Scan for the cell matching the given text and deliver its [X, Y] coordinate at center. 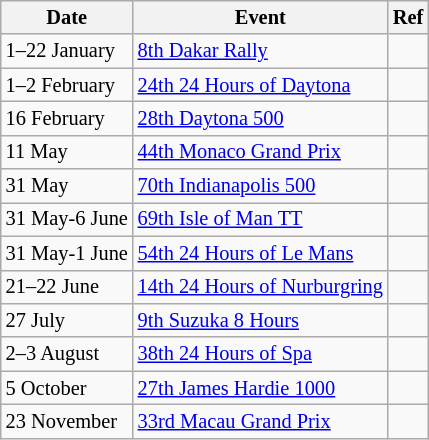
16 February [67, 118]
27 July [67, 320]
1–22 January [67, 51]
Date [67, 17]
Event [260, 17]
31 May-1 June [67, 253]
11 May [67, 152]
44th Monaco Grand Prix [260, 152]
70th Indianapolis 500 [260, 186]
27th James Hardie 1000 [260, 388]
2–3 August [67, 354]
24th 24 Hours of Daytona [260, 85]
Ref [408, 17]
21–22 June [67, 287]
33rd Macau Grand Prix [260, 421]
1–2 February [67, 85]
5 October [67, 388]
69th Isle of Man TT [260, 219]
9th Suzuka 8 Hours [260, 320]
38th 24 Hours of Spa [260, 354]
14th 24 Hours of Nurburgring [260, 287]
8th Dakar Rally [260, 51]
28th Daytona 500 [260, 118]
31 May [67, 186]
23 November [67, 421]
31 May-6 June [67, 219]
54th 24 Hours of Le Mans [260, 253]
